Output the (X, Y) coordinate of the center of the cell containing the given text.  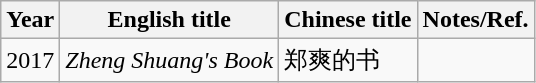
郑爽的书 (348, 60)
2017 (30, 60)
Chinese title (348, 20)
Notes/Ref. (476, 20)
Year (30, 20)
Zheng Shuang's Book (170, 60)
English title (170, 20)
